Locate the cell with the specified text and output its (X, Y) center coordinate. 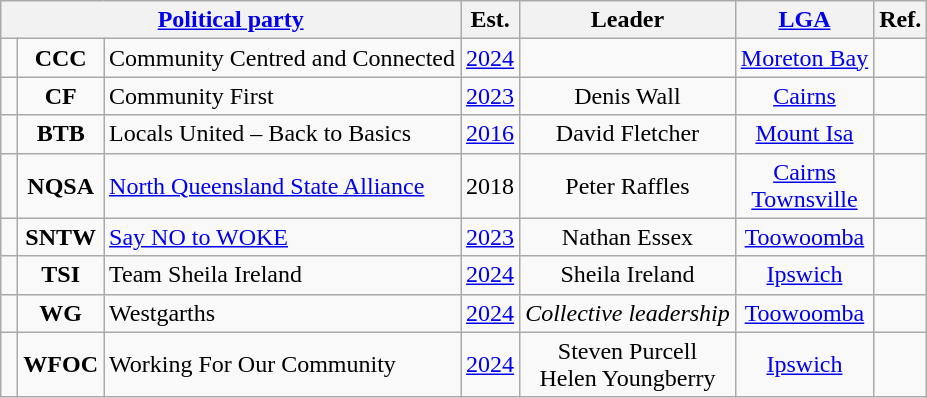
CF (61, 96)
Peter Raffles (628, 186)
Mount Isa (804, 134)
North Queensland State Alliance (282, 186)
Est. (490, 20)
Denis Wall (628, 96)
WG (61, 313)
Community First (282, 96)
Locals United – Back to Basics (282, 134)
Political party (231, 20)
TSI (61, 275)
Cairns (804, 96)
WFOC (61, 364)
Cairns Townsville (804, 186)
LGA (804, 20)
Westgarths (282, 313)
2018 (490, 186)
SNTW (61, 237)
Leader (628, 20)
Ref. (900, 20)
2016 (490, 134)
Collective leadership (628, 313)
Say NO to WOKE (282, 237)
Community Centred and Connected (282, 58)
NQSA (61, 186)
Nathan Essex (628, 237)
Sheila Ireland (628, 275)
CCC (61, 58)
Team Sheila Ireland (282, 275)
David Fletcher (628, 134)
BTB (61, 134)
Moreton Bay (804, 58)
Working For Our Community (282, 364)
Steven Purcell Helen Youngberry (628, 364)
